From the cell containing the given text, extract its center point as (x, y) coordinate. 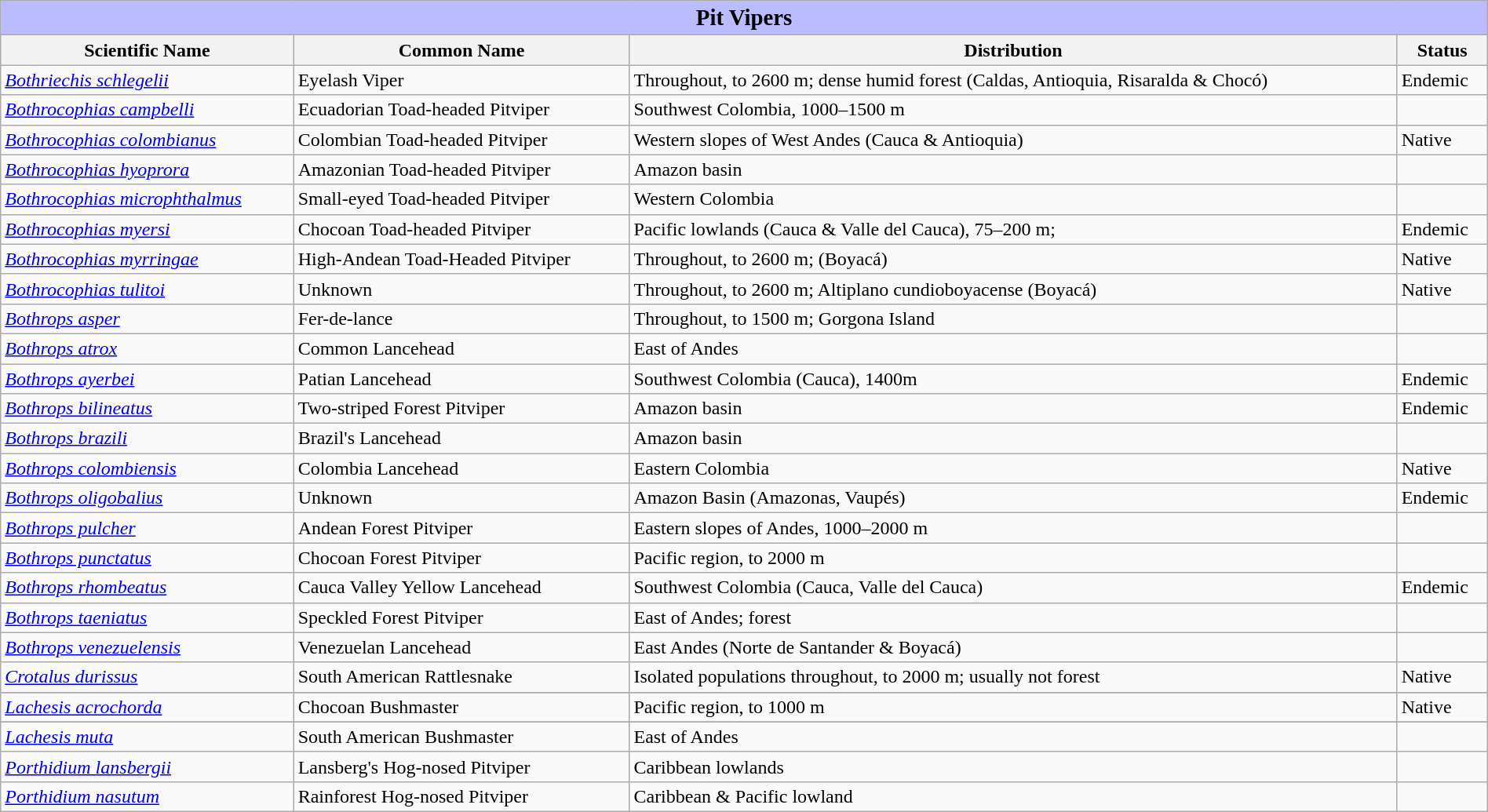
Bothrocophias hyoprora (148, 169)
Chocoan Toad-headed Pitviper (461, 229)
Bothrops taeniatus (148, 617)
Bothrocophias tulitoi (148, 289)
Small-eyed Toad-headed Pitviper (461, 199)
Cauca Valley Yellow Lancehead (461, 588)
Amazon Basin (Amazonas, Vaupés) (1013, 498)
Colombian Toad-headed Pitviper (461, 140)
Southwest Colombia (Cauca), 1400m (1013, 379)
Scientific Name (148, 50)
Lachesis muta (148, 737)
Bothrops pulcher (148, 528)
Two-striped Forest Pitviper (461, 409)
Bothrocophias colombianus (148, 140)
Bothrops punctatus (148, 558)
Pacific region, to 1000 m (1013, 707)
Eastern slopes of Andes, 1000–2000 m (1013, 528)
Rainforest Hog-nosed Pitviper (461, 796)
Pit Vipers (744, 18)
East of Andes; forest (1013, 617)
Bothrops colombiensis (148, 468)
Amazonian Toad-headed Pitviper (461, 169)
Western slopes of West Andes (Cauca & Antioquia) (1013, 140)
Throughout, to 1500 m; Gorgona Island (1013, 319)
Throughout, to 2600 m; Altiplano cundioboyacense (Boyacá) (1013, 289)
Western Colombia (1013, 199)
Speckled Forest Pitviper (461, 617)
High-Andean Toad-Headed Pitviper (461, 259)
Porthidium nasutum (148, 796)
Common Name (461, 50)
Fer-de-lance (461, 319)
Porthidium lansbergii (148, 766)
Patian Lancehead (461, 379)
Distribution (1013, 50)
Eyelash Viper (461, 80)
Crotalus durissus (148, 677)
Bothrops bilineatus (148, 409)
Bothrops atrox (148, 348)
Bothrocophias myersi (148, 229)
Andean Forest Pitviper (461, 528)
Isolated populations throughout, to 2000 m; usually not forest (1013, 677)
East Andes (Norte de Santander & Boyacá) (1013, 647)
Throughout, to 2600 m; (Boyacá) (1013, 259)
Pacific lowlands (Cauca & Valle del Cauca), 75–200 m; (1013, 229)
Venezuelan Lancehead (461, 647)
Brazil's Lancehead (461, 439)
Throughout, to 2600 m; dense humid forest (Caldas, Antioquia, Risaralda & Chocó) (1013, 80)
Bothrops brazili (148, 439)
Common Lancehead (461, 348)
Bothrocophias campbelli (148, 110)
Lansberg's Hog-nosed Pitviper (461, 766)
Bothrocophias myrringae (148, 259)
South American Rattlesnake (461, 677)
Status (1442, 50)
Caribbean lowlands (1013, 766)
Bothrops oligobalius (148, 498)
Caribbean & Pacific lowland (1013, 796)
Chocoan Bushmaster (461, 707)
Bothrops rhombeatus (148, 588)
Bothriechis schlegelii (148, 80)
Lachesis acrochorda (148, 707)
Eastern Colombia (1013, 468)
Southwest Colombia, 1000–1500 m (1013, 110)
Pacific region, to 2000 m (1013, 558)
Chocoan Forest Pitviper (461, 558)
Ecuadorian Toad-headed Pitviper (461, 110)
South American Bushmaster (461, 737)
Bothrops ayerbei (148, 379)
Bothrops venezuelensis (148, 647)
Southwest Colombia (Cauca, Valle del Cauca) (1013, 588)
Bothrops asper (148, 319)
Colombia Lancehead (461, 468)
Bothrocophias microphthalmus (148, 199)
